Detect which cell encompasses the target text, then output its (X, Y) center coordinate. 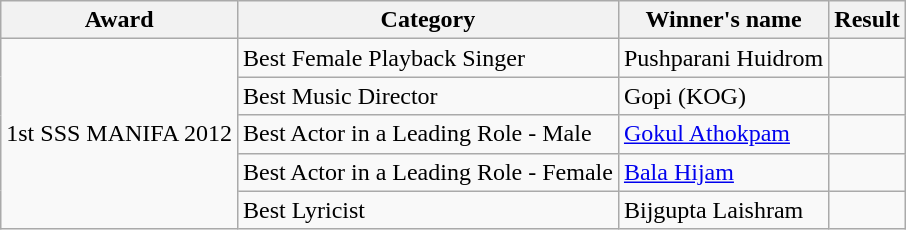
Category (428, 20)
Award (120, 20)
Result (867, 20)
Gokul Athokpam (723, 134)
Best Female Playback Singer (428, 58)
Winner's name (723, 20)
Bijgupta Laishram (723, 210)
Best Lyricist (428, 210)
Best Music Director (428, 96)
1st SSS MANIFA 2012 (120, 134)
Bala Hijam (723, 172)
Pushparani Huidrom (723, 58)
Gopi (KOG) (723, 96)
Best Actor in a Leading Role - Male (428, 134)
Best Actor in a Leading Role - Female (428, 172)
